Scan for the cell matching the given text and deliver its [x, y] coordinate at center. 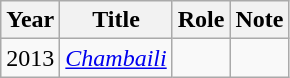
Note [260, 20]
Role [201, 20]
Chambaili [116, 58]
2013 [30, 58]
Title [116, 20]
Year [30, 20]
